Scan for the cell matching the given text and deliver its [x, y] coordinate at center. 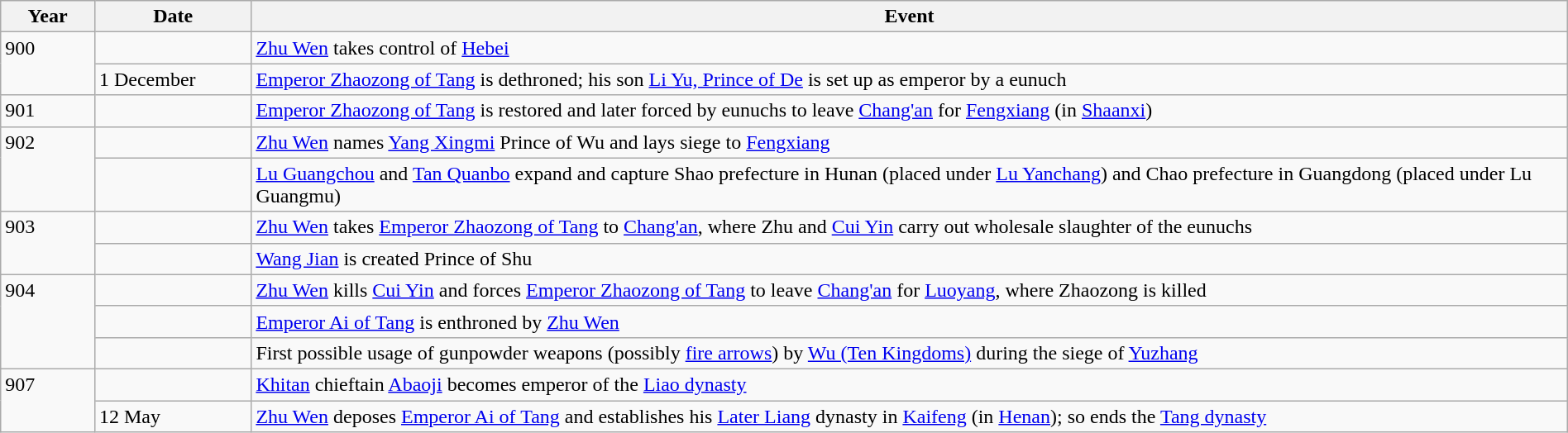
Emperor Zhaozong of Tang is restored and later forced by eunuchs to leave Chang'an for Fengxiang (in Shaanxi) [910, 111]
904 [48, 321]
First possible usage of gunpowder weapons (possibly fire arrows) by Wu (Ten Kingdoms) during the siege of Yuzhang [910, 353]
903 [48, 243]
Event [910, 17]
Zhu Wen names Yang Xingmi Prince of Wu and lays siege to Fengxiang [910, 142]
Zhu Wen kills Cui Yin and forces Emperor Zhaozong of Tang to leave Chang'an for Luoyang, where Zhaozong is killed [910, 290]
Khitan chieftain Abaoji becomes emperor of the Liao dynasty [910, 384]
Emperor Zhaozong of Tang is dethroned; his son Li Yu, Prince of De is set up as emperor by a eunuch [910, 79]
Year [48, 17]
Zhu Wen takes Emperor Zhaozong of Tang to Chang'an, where Zhu and Cui Yin carry out wholesale slaughter of the eunuchs [910, 227]
Date [172, 17]
1 December [172, 79]
901 [48, 111]
Emperor Ai of Tang is enthroned by Zhu Wen [910, 321]
Wang Jian is created Prince of Shu [910, 259]
907 [48, 400]
902 [48, 169]
Zhu Wen deposes Emperor Ai of Tang and establishes his Later Liang dynasty in Kaifeng (in Henan); so ends the Tang dynasty [910, 416]
Zhu Wen takes control of Hebei [910, 48]
12 May [172, 416]
900 [48, 64]
